Capture the cell that displays the provided text and extract its (x, y) central coordinate. 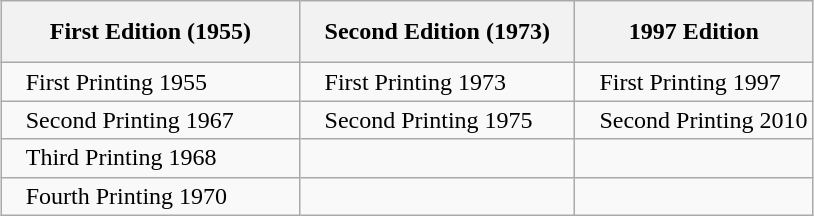
Second Printing 1975 (438, 120)
Second Edition (1973) (438, 32)
1997 Edition (694, 32)
Second Printing 1967 (150, 120)
First Printing 1973 (438, 82)
First Printing 1997 (694, 82)
Fourth Printing 1970 (150, 196)
First Edition (1955) (150, 32)
Second Printing 2010 (694, 120)
Third Printing 1968 (150, 158)
First Printing 1955 (150, 82)
